Determine the (x, y) coordinate at the center of the cell enclosing the given text.  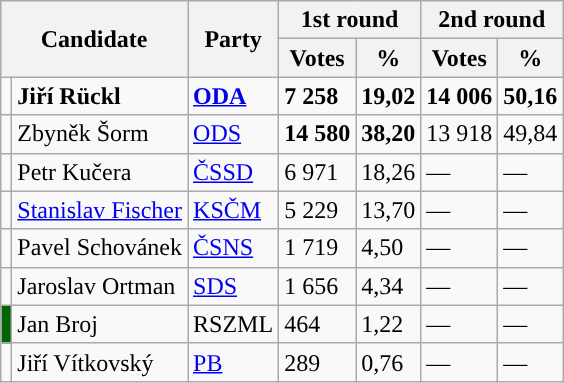
4,34 (388, 286)
1,22 (388, 324)
Jan Broj (100, 324)
Petr Kučera (100, 172)
464 (318, 324)
Jiří Vítkovský (100, 362)
Party (234, 39)
1 719 (318, 248)
Jiří Rückl (100, 96)
19,02 (388, 96)
Pavel Schovánek (100, 248)
Jaroslav Ortman (100, 286)
18,26 (388, 172)
Candidate (94, 39)
1st round (350, 20)
ODS (234, 134)
ČSSD (234, 172)
ČSNS (234, 248)
50,16 (530, 96)
289 (318, 362)
SDS (234, 286)
ODA (234, 96)
5 229 (318, 210)
13,70 (388, 210)
14 006 (460, 96)
0,76 (388, 362)
49,84 (530, 134)
2nd round (492, 20)
PB (234, 362)
Zbyněk Šorm (100, 134)
1 656 (318, 286)
7 258 (318, 96)
13 918 (460, 134)
KSČM (234, 210)
Stanislav Fischer (100, 210)
RSZML (234, 324)
38,20 (388, 134)
4,50 (388, 248)
14 580 (318, 134)
6 971 (318, 172)
